Scan for the cell matching the given text and deliver its [X, Y] coordinate at center. 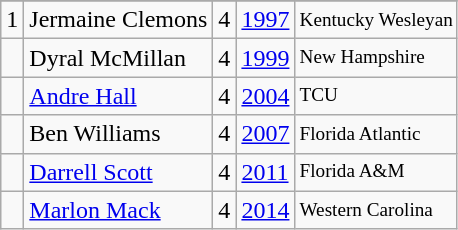
2007 [266, 134]
Darrell Scott [118, 172]
Kentucky Wesleyan [376, 20]
TCU [376, 96]
Florida A&M [376, 172]
New Hampshire [376, 58]
Andre Hall [118, 96]
Florida Atlantic [376, 134]
2004 [266, 96]
2011 [266, 172]
Dyral McMillan [118, 58]
Ben Williams [118, 134]
Marlon Mack [118, 210]
Jermaine Clemons [118, 20]
1 [12, 20]
1999 [266, 58]
2014 [266, 210]
Western Carolina [376, 210]
1997 [266, 20]
